From the cell containing the given text, extract its center point as [x, y] coordinate. 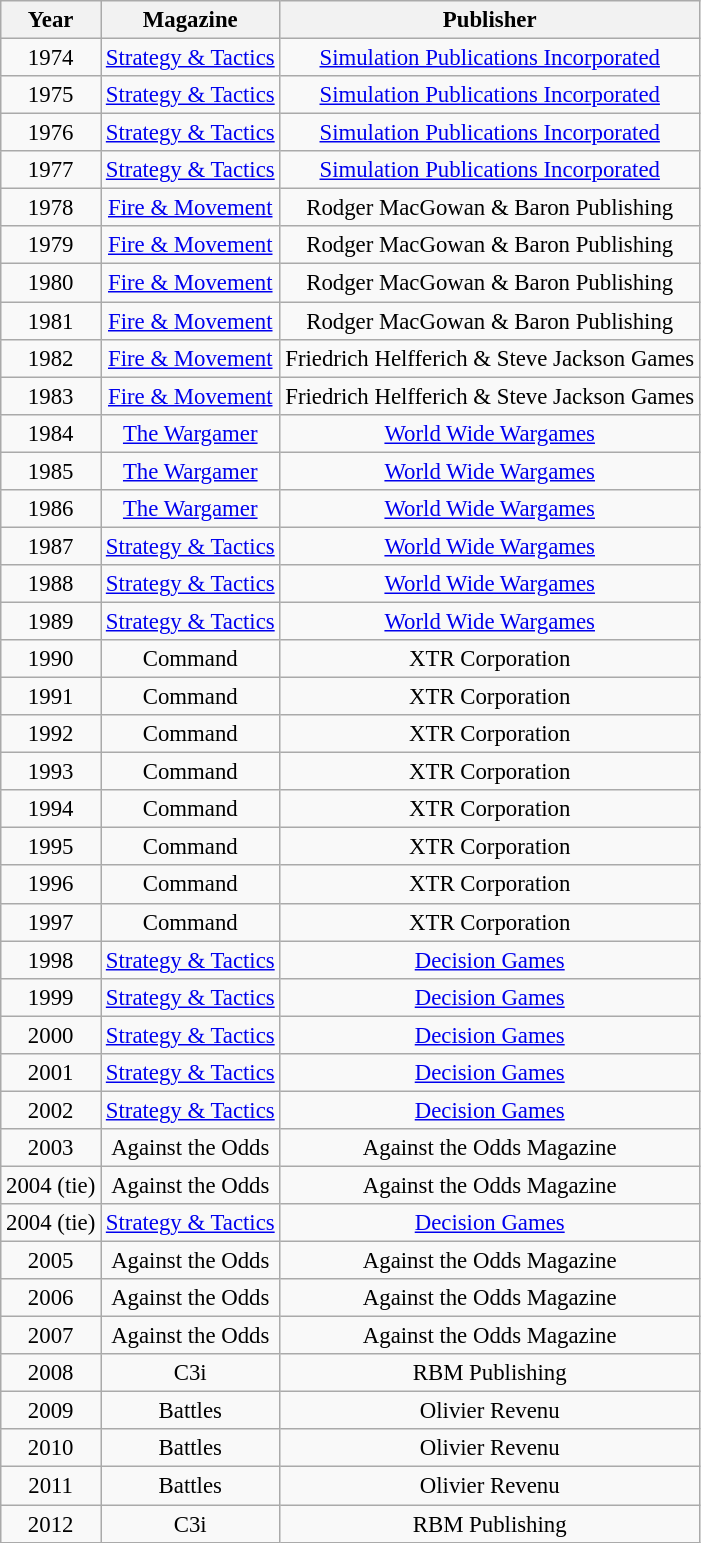
1993 [51, 772]
1981 [51, 321]
1999 [51, 997]
1979 [51, 245]
Publisher [490, 20]
1975 [51, 95]
1998 [51, 960]
2003 [51, 1148]
1986 [51, 509]
1996 [51, 885]
1977 [51, 170]
1997 [51, 922]
1982 [51, 358]
2011 [51, 1486]
1988 [51, 584]
2002 [51, 1110]
1991 [51, 697]
2010 [51, 1449]
2000 [51, 1035]
2008 [51, 1373]
1990 [51, 659]
1983 [51, 396]
1976 [51, 133]
1989 [51, 621]
1978 [51, 208]
1992 [51, 734]
1985 [51, 471]
Magazine [190, 20]
1994 [51, 809]
2012 [51, 1524]
1995 [51, 847]
1980 [51, 283]
2006 [51, 1298]
Year [51, 20]
1974 [51, 58]
2001 [51, 1073]
1984 [51, 433]
2005 [51, 1261]
2007 [51, 1336]
2009 [51, 1411]
1987 [51, 546]
